Return (X, Y) of the center of cell containing provided text 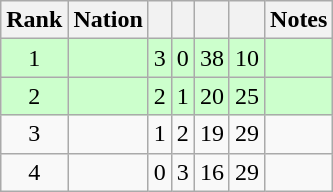
Notes (299, 20)
Rank (34, 20)
4 (34, 172)
20 (212, 96)
Nation (108, 20)
25 (246, 96)
38 (212, 58)
10 (246, 58)
16 (212, 172)
19 (212, 134)
